Return (X, Y) of the center of cell containing provided text 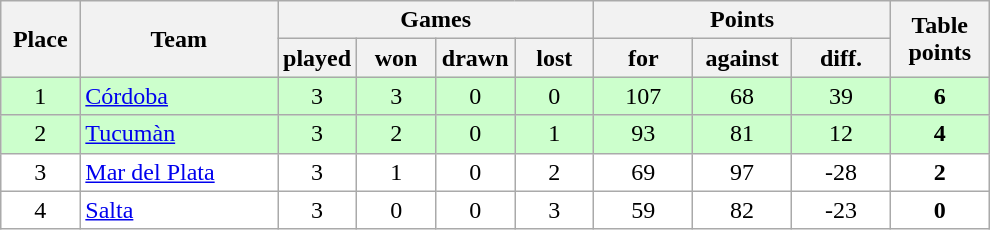
93 (644, 134)
97 (742, 172)
played (318, 58)
-23 (842, 210)
69 (644, 172)
Games (436, 20)
drawn (476, 58)
59 (644, 210)
Mar del Plata (179, 172)
Córdoba (179, 96)
Points (742, 20)
Team (179, 39)
Salta (179, 210)
diff. (842, 58)
81 (742, 134)
lost (554, 58)
82 (742, 210)
Place (40, 39)
against (742, 58)
-28 (842, 172)
39 (842, 96)
107 (644, 96)
Tucumàn (179, 134)
for (644, 58)
6 (940, 96)
Tablepoints (940, 39)
12 (842, 134)
68 (742, 96)
won (396, 58)
